Output the [X, Y] coordinate of the center of the cell containing the given text.  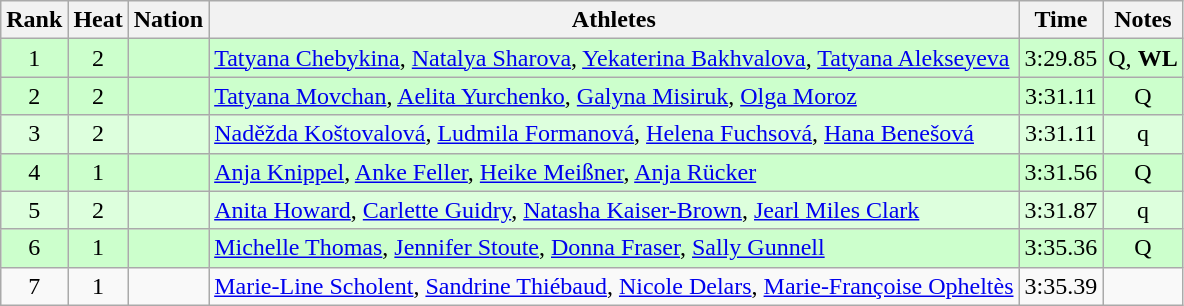
Athletes [614, 20]
Nation [168, 20]
5 [34, 210]
Marie-Line Scholent, Sandrine Thiébaud, Nicole Delars, Marie-Françoise Opheltès [614, 286]
3:35.39 [1061, 286]
Anja Knippel, Anke Feller, Heike Meißner, Anja Rücker [614, 172]
6 [34, 248]
Notes [1143, 20]
Q, WL [1143, 58]
3 [34, 134]
Naděžda Koštovalová, Ludmila Formanová, Helena Fuchsová, Hana Benešová [614, 134]
Time [1061, 20]
7 [34, 286]
3:29.85 [1061, 58]
Heat [98, 20]
Michelle Thomas, Jennifer Stoute, Donna Fraser, Sally Gunnell [614, 248]
Tatyana Movchan, Aelita Yurchenko, Galyna Misiruk, Olga Moroz [614, 96]
Tatyana Chebykina, Natalya Sharova, Yekaterina Bakhvalova, Tatyana Alekseyeva [614, 58]
3:31.87 [1061, 210]
3:31.56 [1061, 172]
Anita Howard, Carlette Guidry, Natasha Kaiser-Brown, Jearl Miles Clark [614, 210]
3:35.36 [1061, 248]
4 [34, 172]
Rank [34, 20]
